Locate the cell with the specified text and output its [X, Y] center coordinate. 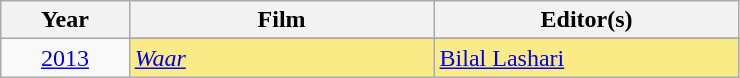
Year [65, 20]
Film [282, 20]
Bilal Lashari [586, 58]
Waar [282, 58]
Editor(s) [586, 20]
2013 [65, 58]
